For the text-containing cell, return its midpoint in (X, Y) coordinate format. 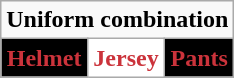
Uniform combination (118, 20)
Pants (200, 58)
Jersey (126, 58)
Helmet (44, 58)
